Scan for the cell matching the given text and deliver its [x, y] coordinate at center. 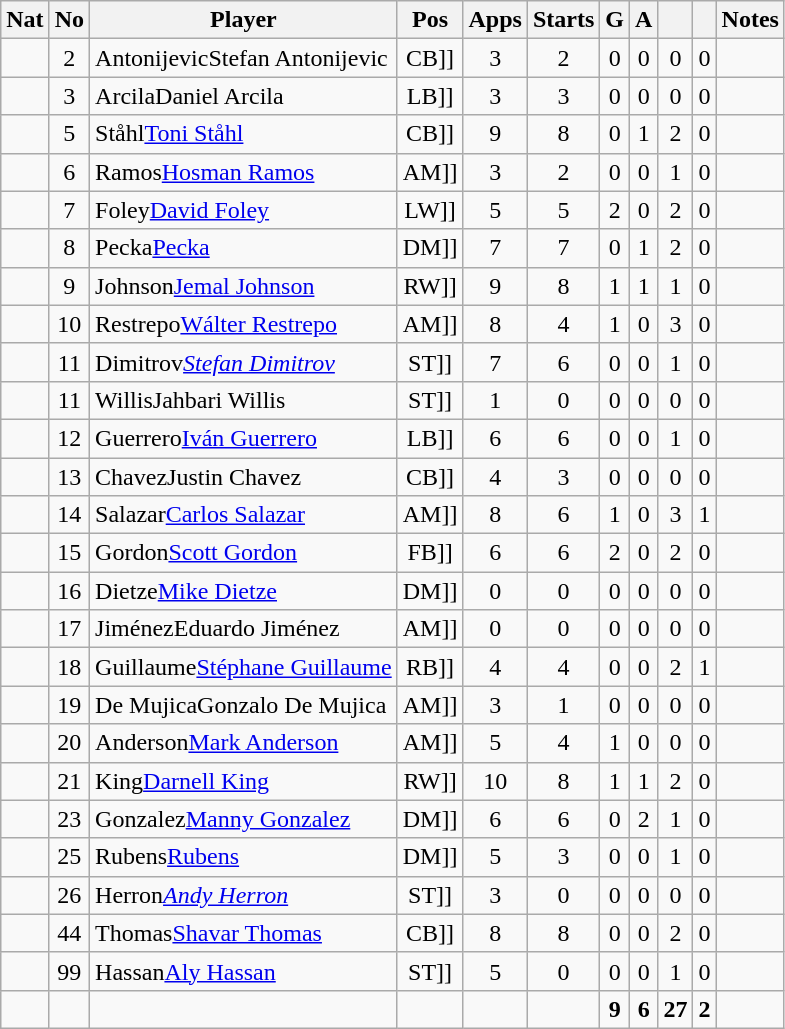
44 [69, 933]
GonzalezManny Gonzalez [244, 819]
21 [69, 781]
RamosHosman Ramos [244, 172]
GuerreroIván Guerrero [244, 438]
PeckaPecka [244, 248]
G [615, 20]
JiménezEduardo Jiménez [244, 629]
25 [69, 857]
26 [69, 895]
RestrepoWálter Restrepo [244, 324]
HassanAly Hassan [244, 971]
Player [244, 20]
RubensRubens [244, 857]
Apps [495, 20]
DimitrovStefan Dimitrov [244, 362]
14 [69, 515]
HerronAndy Herron [244, 895]
FoleyDavid Foley [244, 210]
ChavezJustin Chavez [244, 477]
GuillaumeStéphane Guillaume [244, 667]
AndersonMark Anderson [244, 743]
FB]] [430, 553]
ArcilaDaniel Arcila [244, 96]
23 [69, 819]
RB]] [430, 667]
ThomasShavar Thomas [244, 933]
Notes [750, 20]
KingDarnell King [244, 781]
99 [69, 971]
Starts [563, 20]
20 [69, 743]
16 [69, 591]
No [69, 20]
LW]] [430, 210]
AntonijevicStefan Antonijevic [244, 58]
StåhlToni Ståhl [244, 134]
JohnsonJemal Johnson [244, 286]
12 [69, 438]
Pos [430, 20]
15 [69, 553]
WillisJahbari Willis [244, 400]
17 [69, 629]
A [644, 20]
13 [69, 477]
19 [69, 705]
18 [69, 667]
GordonScott Gordon [244, 553]
SalazarCarlos Salazar [244, 515]
27 [676, 1009]
DietzeMike Dietze [244, 591]
De MujicaGonzalo De Mujica [244, 705]
Nat [25, 20]
